Scan for the cell matching the given text and deliver its [x, y] coordinate at center. 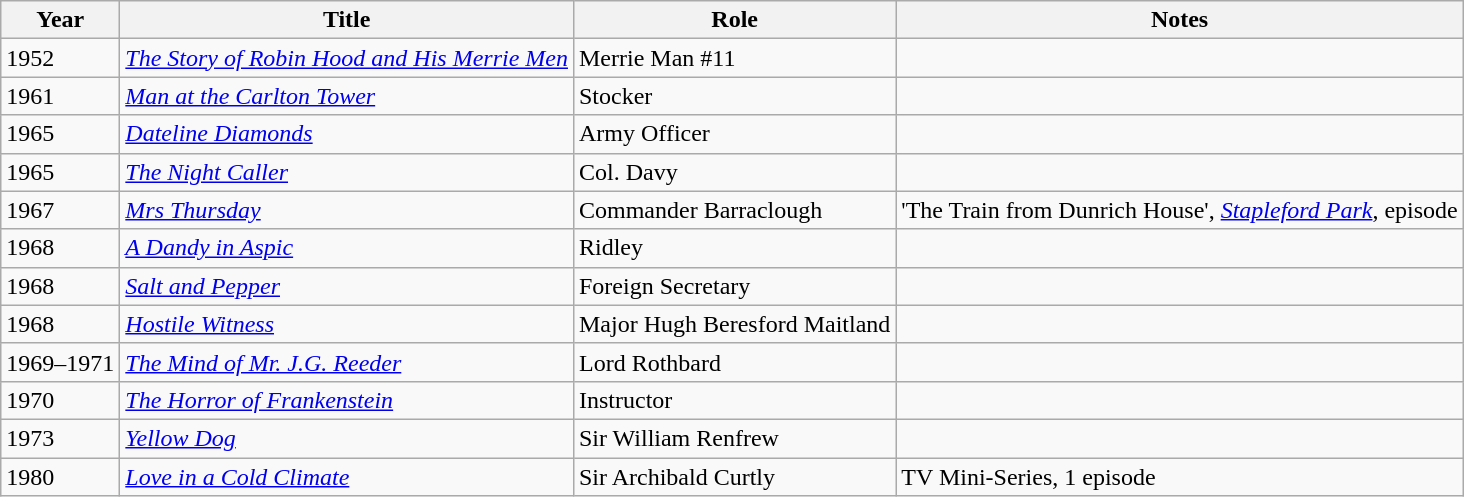
The Mind of Mr. J.G. Reeder [347, 362]
1961 [60, 96]
Instructor [734, 400]
The Horror of Frankenstein [347, 400]
A Dandy in Aspic [347, 248]
Salt and Pepper [347, 286]
Role [734, 20]
Notes [1180, 20]
Man at the Carlton Tower [347, 96]
Dateline Diamonds [347, 134]
Title [347, 20]
The Night Caller [347, 172]
1980 [60, 477]
Ridley [734, 248]
Love in a Cold Climate [347, 477]
Stocker [734, 96]
1970 [60, 400]
1952 [60, 58]
Commander Barraclough [734, 210]
Sir Archibald Curtly [734, 477]
Merrie Man #11 [734, 58]
1967 [60, 210]
TV Mini-Series, 1 episode [1180, 477]
Col. Davy [734, 172]
Army Officer [734, 134]
Mrs Thursday [347, 210]
Yellow Dog [347, 438]
Sir William Renfrew [734, 438]
Hostile Witness [347, 324]
Lord Rothbard [734, 362]
1969–1971 [60, 362]
Foreign Secretary [734, 286]
The Story of Robin Hood and His Merrie Men [347, 58]
Major Hugh Beresford Maitland [734, 324]
1973 [60, 438]
Year [60, 20]
'The Train from Dunrich House', Stapleford Park, episode [1180, 210]
